Provide the [x, y] coordinate of the cell's center where the given text is located.  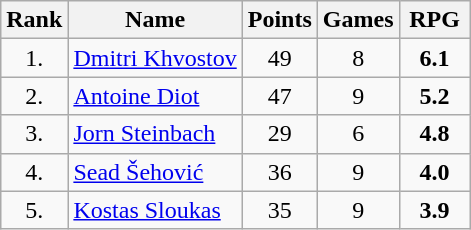
Jorn Steinbach [155, 134]
Name [155, 20]
4.8 [434, 134]
4.0 [434, 172]
RPG [434, 20]
36 [280, 172]
Dmitri Khvostov [155, 58]
4. [34, 172]
2. [34, 96]
47 [280, 96]
Antoine Diot [155, 96]
Sead Šehović [155, 172]
3.9 [434, 210]
29 [280, 134]
49 [280, 58]
6 [358, 134]
1. [34, 58]
5.2 [434, 96]
Points [280, 20]
8 [358, 58]
Games [358, 20]
35 [280, 210]
6.1 [434, 58]
3. [34, 134]
Kostas Sloukas [155, 210]
5. [34, 210]
Rank [34, 20]
